For the text-containing cell, return its midpoint in (X, Y) coordinate format. 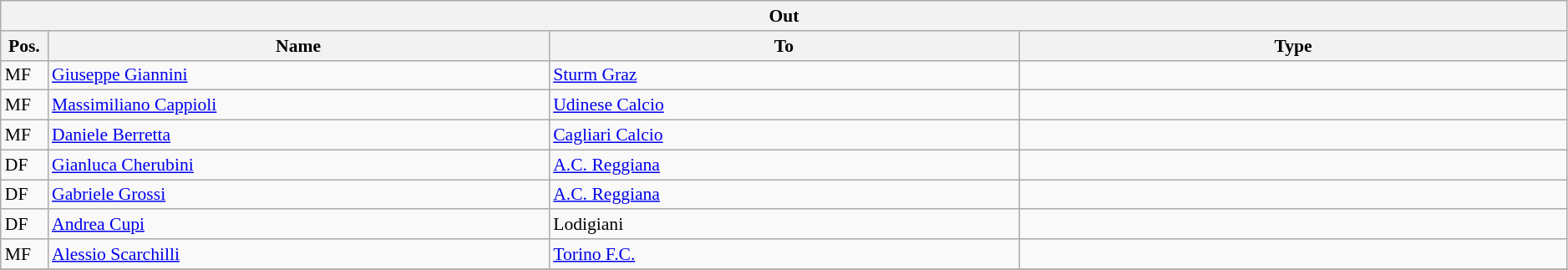
Andrea Cupi (298, 225)
Daniele Berretta (298, 135)
Gabriele Grossi (298, 195)
To (784, 46)
Sturm Graz (784, 75)
Gianluca Cherubini (298, 165)
Cagliari Calcio (784, 135)
Out (784, 16)
Giuseppe Giannini (298, 75)
Lodigiani (784, 225)
Torino F.C. (784, 254)
Alessio Scarchilli (298, 254)
Name (298, 46)
Pos. (24, 46)
Type (1293, 46)
Massimiliano Cappioli (298, 105)
Udinese Calcio (784, 105)
